Extract the [X, Y] coordinate from the center of the cell holding the provided text.  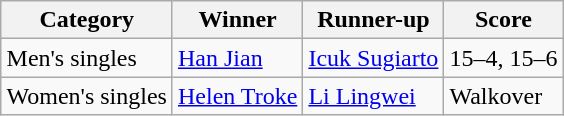
Walkover [504, 96]
15–4, 15–6 [504, 58]
Li Lingwei [374, 96]
Men's singles [86, 58]
Runner-up [374, 20]
Winner [237, 20]
Score [504, 20]
Women's singles [86, 96]
Helen Troke [237, 96]
Category [86, 20]
Han Jian [237, 58]
Icuk Sugiarto [374, 58]
